Detect which cell encompasses the target text, then output its (x, y) center coordinate. 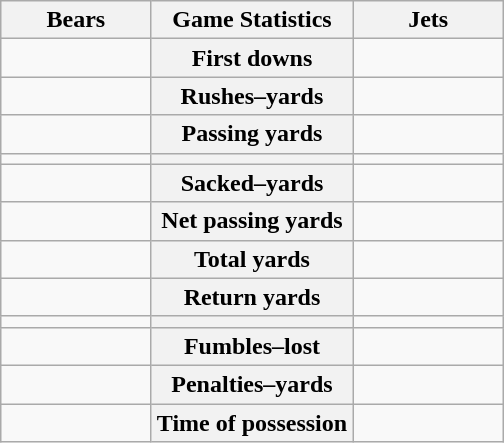
Penalties–yards (252, 384)
Bears (76, 20)
Jets (428, 20)
Time of possession (252, 423)
Sacked–yards (252, 183)
Rushes–yards (252, 96)
Passing yards (252, 134)
Net passing yards (252, 221)
Return yards (252, 297)
Fumbles–lost (252, 346)
First downs (252, 58)
Game Statistics (252, 20)
Total yards (252, 259)
